Output the [x, y] coordinate of the center of the cell containing the given text.  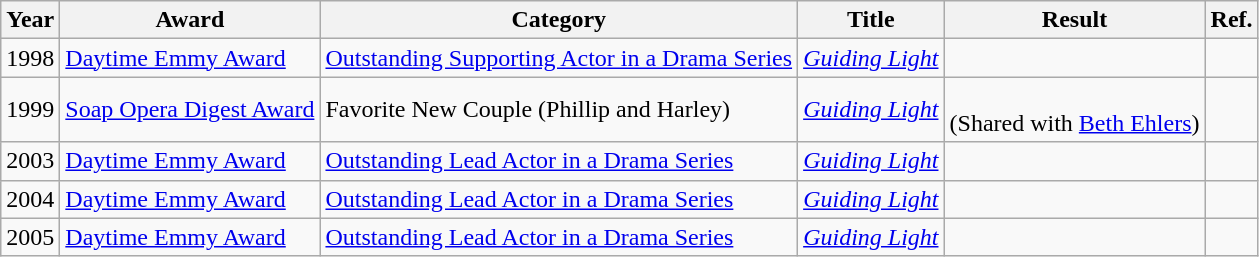
Year [30, 20]
2003 [30, 161]
1999 [30, 110]
Soap Opera Digest Award [190, 110]
1998 [30, 58]
Favorite New Couple (Phillip and Harley) [559, 110]
Title [871, 20]
Award [190, 20]
Outstanding Supporting Actor in a Drama Series [559, 58]
2005 [30, 237]
2004 [30, 199]
Category [559, 20]
Ref. [1232, 20]
Result [1074, 20]
(Shared with Beth Ehlers) [1074, 110]
